Return (X, Y) of the center of cell containing provided text 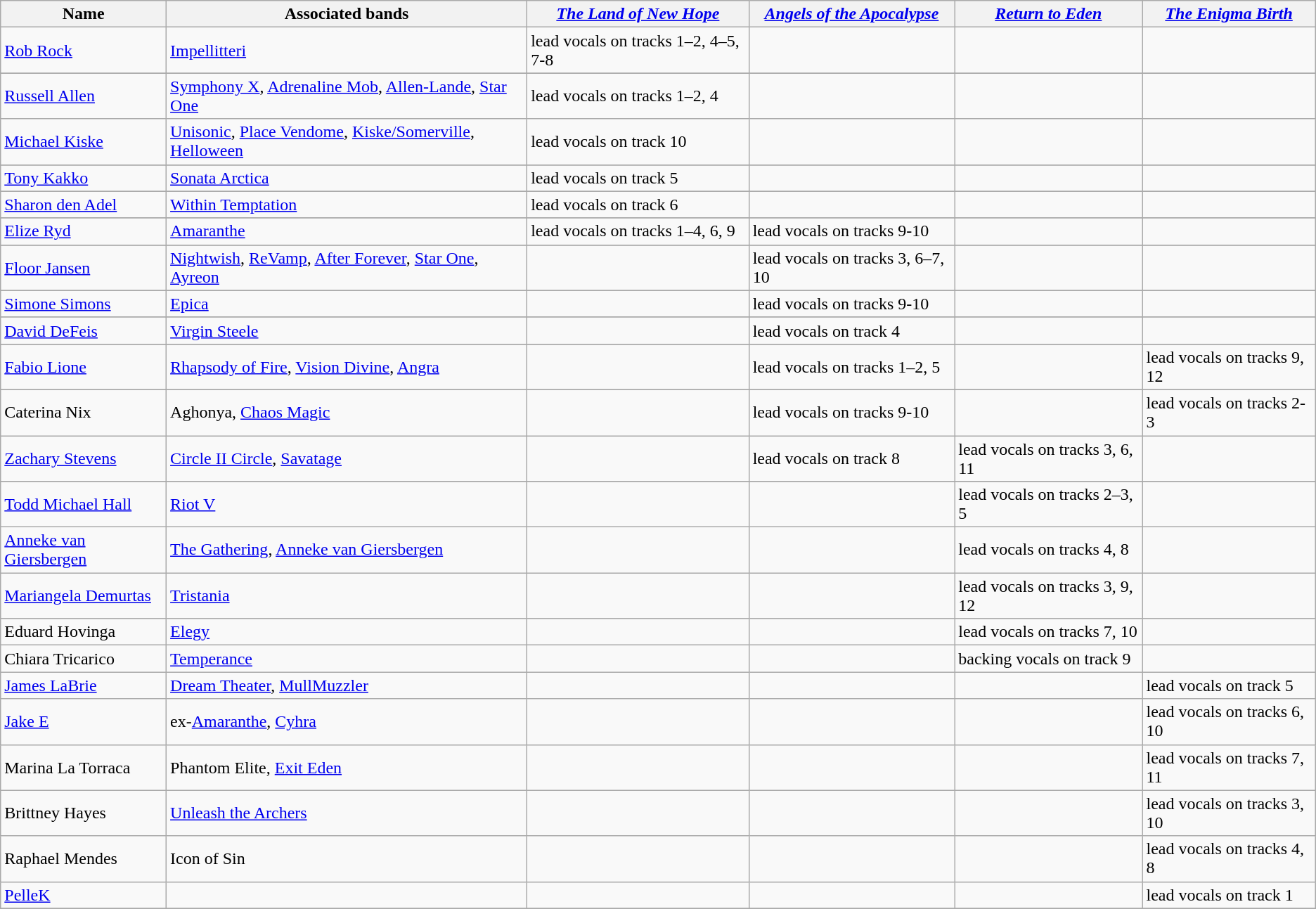
The Enigma Birth (1229, 14)
Raphael Mendes (84, 859)
Marina La Torraca (84, 768)
Tristania (347, 596)
lead vocals on tracks 1–2, 4–5, 7-8 (638, 51)
Icon of Sin (347, 859)
lead vocals on tracks 3, 9, 12 (1049, 596)
Virgin Steele (347, 330)
Michael Kiske (84, 142)
Brittney Hayes (84, 813)
Mariangela Demurtas (84, 596)
Return to Eden (1049, 14)
lead vocals on tracks 3, 6–7, 10 (852, 267)
lead vocals on track 10 (638, 142)
Floor Jansen (84, 267)
Elegy (347, 632)
lead vocals on tracks 1–2, 4 (638, 96)
lead vocals on tracks 7, 11 (1229, 768)
Circle II Circle, Savatage (347, 458)
Nightwish, ReVamp, After Forever, Star One, Ayreon (347, 267)
Sharon den Adel (84, 205)
Anneke van Giersbergen (84, 550)
Name (84, 14)
Tony Kakko (84, 178)
Russell Allen (84, 96)
Eduard Hovinga (84, 632)
lead vocals on tracks 3, 10 (1229, 813)
lead vocals on tracks 3, 6, 11 (1049, 458)
PelleK (84, 895)
Rhapsody of Fire, Vision Divine, Angra (347, 367)
Associated bands (347, 14)
Unisonic, Place Vendome, Kiske/Somerville, Helloween (347, 142)
David DeFeis (84, 330)
Phantom Elite, Exit Eden (347, 768)
Fabio Lione (84, 367)
The Gathering, Anneke van Giersbergen (347, 550)
Zachary Stevens (84, 458)
lead vocals on tracks 1–4, 6, 9 (638, 231)
Caterina Nix (84, 412)
Symphony X, Adrenaline Mob, Allen-Lande, Star One (347, 96)
Aghonya, Chaos Magic (347, 412)
The Land of New Hope (638, 14)
Temperance (347, 659)
Angels of the Apocalypse (852, 14)
lead vocals on track 1 (1229, 895)
backing vocals on track 9 (1049, 659)
Elize Ryd (84, 231)
Todd Michael Hall (84, 505)
Simone Simons (84, 304)
lead vocals on tracks 9, 12 (1229, 367)
lead vocals on track 4 (852, 330)
Dream Theater, MullMuzzler (347, 685)
Unleash the Archers (347, 813)
Chiara Tricarico (84, 659)
lead vocals on tracks 2–3, 5 (1049, 505)
ex-Amaranthe, Cyhra (347, 721)
James LaBrie (84, 685)
Sonata Arctica (347, 178)
lead vocals on tracks 7, 10 (1049, 632)
lead vocals on tracks 2-3 (1229, 412)
Rob Rock (84, 51)
Amaranthe (347, 231)
lead vocals on tracks 1–2, 5 (852, 367)
Impellitteri (347, 51)
Epica (347, 304)
Jake E (84, 721)
lead vocals on track 8 (852, 458)
Riot V (347, 505)
lead vocals on tracks 6, 10 (1229, 721)
lead vocals on track 6 (638, 205)
Within Temptation (347, 205)
